For the text-containing cell, return its midpoint in (x, y) coordinate format. 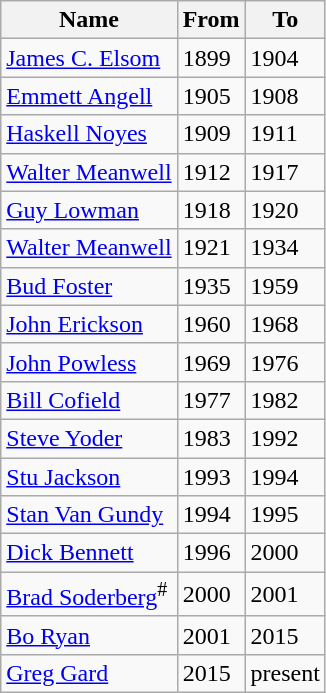
present (285, 673)
1996 (211, 553)
1935 (211, 286)
1976 (285, 362)
1908 (285, 96)
Steve Yoder (89, 438)
1934 (285, 248)
From (211, 20)
Emmett Angell (89, 96)
1905 (211, 96)
1969 (211, 362)
1899 (211, 58)
Brad Soderberg# (89, 594)
Bill Cofield (89, 400)
1977 (211, 400)
Haskell Noyes (89, 134)
James C. Elsom (89, 58)
1921 (211, 248)
Guy Lowman (89, 210)
1917 (285, 172)
1912 (211, 172)
1995 (285, 515)
John Erickson (89, 324)
Stu Jackson (89, 477)
1968 (285, 324)
1904 (285, 58)
1960 (211, 324)
1918 (211, 210)
Bo Ryan (89, 635)
Stan Van Gundy (89, 515)
Greg Gard (89, 673)
Dick Bennett (89, 553)
1982 (285, 400)
1959 (285, 286)
To (285, 20)
1920 (285, 210)
1911 (285, 134)
1909 (211, 134)
1993 (211, 477)
John Powless (89, 362)
Name (89, 20)
Bud Foster (89, 286)
1983 (211, 438)
1992 (285, 438)
